Return the (X, Y) coordinate for the center point of the cell that contains the specified text.  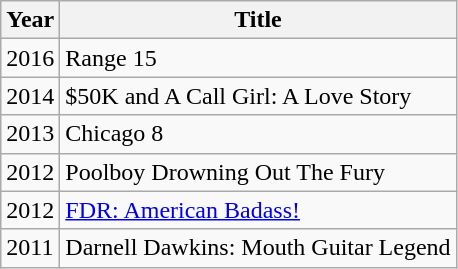
Poolboy Drowning Out The Fury (258, 172)
2013 (30, 134)
FDR: American Badass! (258, 210)
Title (258, 20)
Range 15 (258, 58)
2016 (30, 58)
Darnell Dawkins: Mouth Guitar Legend (258, 248)
$50K and A Call Girl: A Love Story (258, 96)
Year (30, 20)
2011 (30, 248)
Chicago 8 (258, 134)
2014 (30, 96)
